Locate the cell with the specified text and output its (X, Y) center coordinate. 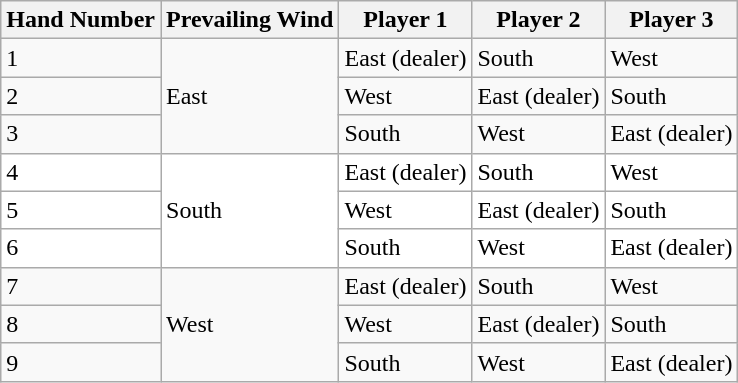
Hand Number (81, 20)
2 (81, 96)
1 (81, 58)
3 (81, 134)
Player 2 (538, 20)
8 (81, 324)
5 (81, 210)
Player 1 (406, 20)
7 (81, 286)
4 (81, 172)
9 (81, 362)
East (249, 96)
6 (81, 248)
Player 3 (672, 20)
Prevailing Wind (249, 20)
